Detect which cell encompasses the target text, then output its [X, Y] center coordinate. 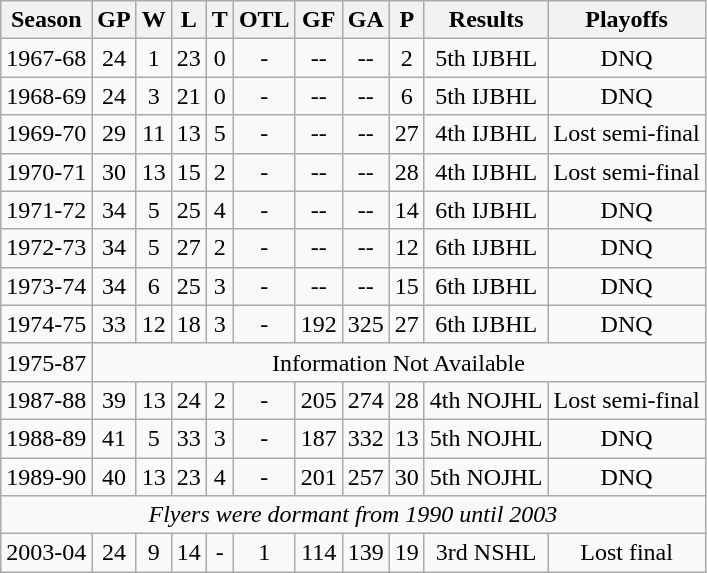
9 [154, 553]
1972-73 [46, 248]
GA [366, 20]
325 [366, 324]
1989-90 [46, 477]
40 [114, 477]
Results [486, 20]
41 [114, 438]
OTL [264, 20]
1968-69 [46, 96]
Playoffs [626, 20]
Season [46, 20]
1969-70 [46, 134]
3rd NSHL [486, 553]
21 [188, 96]
GP [114, 20]
274 [366, 400]
187 [318, 438]
39 [114, 400]
205 [318, 400]
29 [114, 134]
Information Not Available [398, 362]
1987-88 [46, 400]
L [188, 20]
1988-89 [46, 438]
11 [154, 134]
2003-04 [46, 553]
1973-74 [46, 286]
Lost final [626, 553]
P [406, 20]
1971-72 [46, 210]
1967-68 [46, 58]
Flyers were dormant from 1990 until 2003 [353, 515]
1975-87 [46, 362]
18 [188, 324]
192 [318, 324]
GF [318, 20]
1974-75 [46, 324]
1970-71 [46, 172]
201 [318, 477]
114 [318, 553]
T [220, 20]
W [154, 20]
4th NOJHL [486, 400]
139 [366, 553]
19 [406, 553]
257 [366, 477]
332 [366, 438]
